Identify which cell holds the provided text, then report its [X, Y] central coordinate. 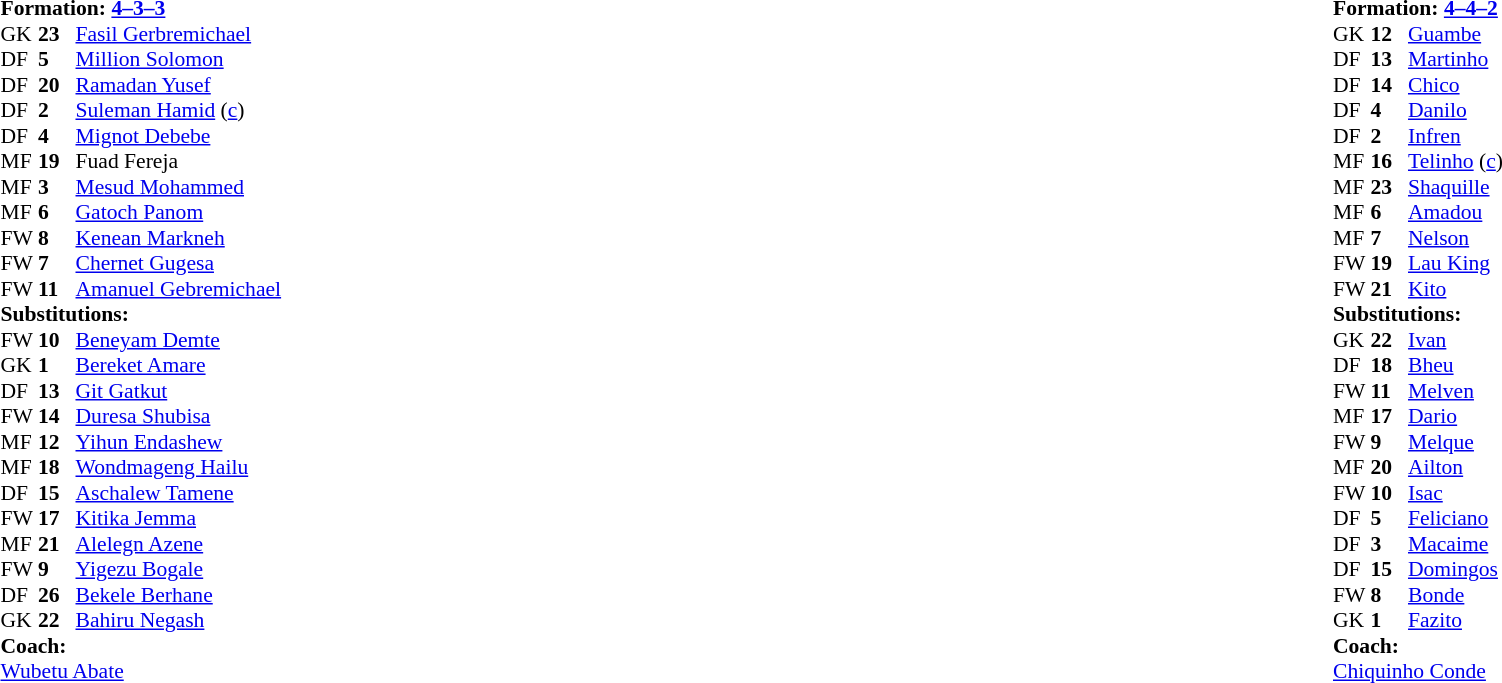
Coach: [140, 646]
Bahiru Negash [179, 621]
Aschalew Tamene [179, 493]
Wondmageng Hailu [179, 467]
Bekele Berhane [179, 595]
Yihun Endashew [179, 442]
Fasil Gerbremichael [179, 34]
Kitika Jemma [179, 519]
Ramadan Yusef [179, 85]
Suleman Hamid (c) [179, 111]
Yigezu Bogale [179, 569]
Bereket Amare [179, 365]
Chernet Gugesa [179, 263]
Mignot Debebe [179, 136]
Amanuel Gebremichael [179, 289]
Million Solomon [179, 59]
Gatoch Panom [179, 213]
Beneyam Demte [179, 340]
Substitutions: [140, 315]
Git Gatkut [179, 391]
Mesud Mohammed [179, 187]
Fuad Fereja [179, 161]
Kenean Markneh [179, 238]
16 [1389, 161]
Alelegn Azene [179, 544]
26 [57, 595]
Duresa Shubisa [179, 417]
